From the cell containing the given text, extract its center point as (x, y) coordinate. 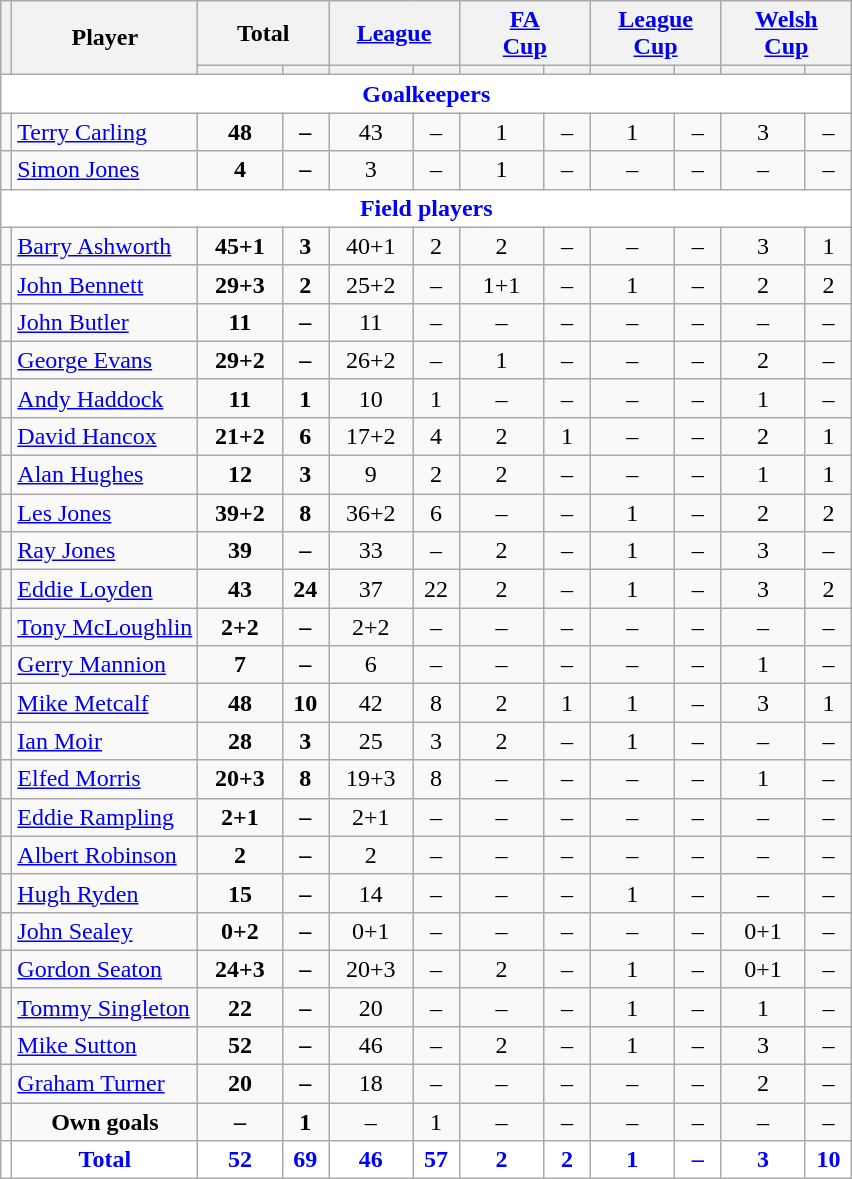
1+1 (501, 284)
Gerry Mannion (105, 665)
Gordon Seaton (105, 969)
Les Jones (105, 513)
Mike Sutton (105, 1046)
John Butler (105, 322)
33 (371, 551)
26+2 (371, 360)
Tony McLoughlin (105, 627)
Eddie Loyden (105, 589)
42 (371, 703)
League (394, 34)
Albert Robinson (105, 855)
John Bennett (105, 284)
Barry Ashworth (105, 246)
Player (105, 38)
LeagueCup (656, 34)
18 (371, 1084)
WelshCup (786, 34)
21+2 (240, 437)
37 (371, 589)
25+2 (371, 284)
Field players (426, 208)
Elfed Morris (105, 779)
69 (306, 1160)
57 (436, 1160)
9 (371, 475)
Simon Jones (105, 170)
40+1 (371, 246)
Alan Hughes (105, 475)
George Evans (105, 360)
19+3 (371, 779)
John Sealey (105, 931)
12 (240, 475)
7 (240, 665)
Eddie Rampling (105, 817)
FACup (524, 34)
Andy Haddock (105, 398)
39+2 (240, 513)
Hugh Ryden (105, 893)
29+3 (240, 284)
Goalkeepers (426, 94)
14 (371, 893)
David Hancox (105, 437)
15 (240, 893)
24 (306, 589)
39 (240, 551)
24+3 (240, 969)
Ray Jones (105, 551)
17+2 (371, 437)
0+2 (240, 931)
Graham Turner (105, 1084)
Ian Moir (105, 741)
Mike Metcalf (105, 703)
29+2 (240, 360)
45+1 (240, 246)
Tommy Singleton (105, 1007)
28 (240, 741)
25 (371, 741)
36+2 (371, 513)
Terry Carling (105, 132)
Own goals (105, 1122)
